Find where the given text appears and provide that cell's center as (X, Y) coordinate. 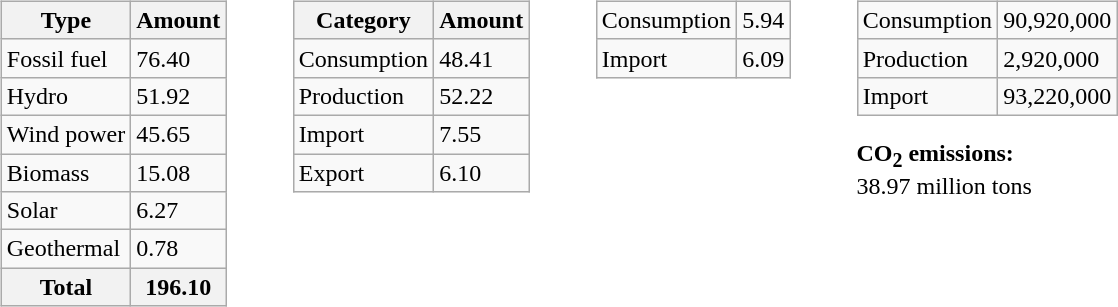
15.08 (178, 173)
Wind power (66, 134)
48.41 (482, 58)
Export (363, 173)
52.22 (482, 96)
7.55 (482, 134)
45.65 (178, 134)
2,920,000 (1058, 58)
Hydro (66, 96)
Biomass (66, 173)
196.10 (178, 287)
6.27 (178, 211)
6.10 (482, 173)
51.92 (178, 96)
6.09 (764, 58)
Type (66, 20)
0.78 (178, 249)
Category (363, 20)
76.40 (178, 58)
5.94 (764, 20)
93,220,000 (1058, 96)
Geothermal (66, 249)
Solar (66, 211)
Total (66, 287)
90,920,000 (1058, 20)
Fossil fuel (66, 58)
